Identify which cell holds the provided text, then report its [x, y] central coordinate. 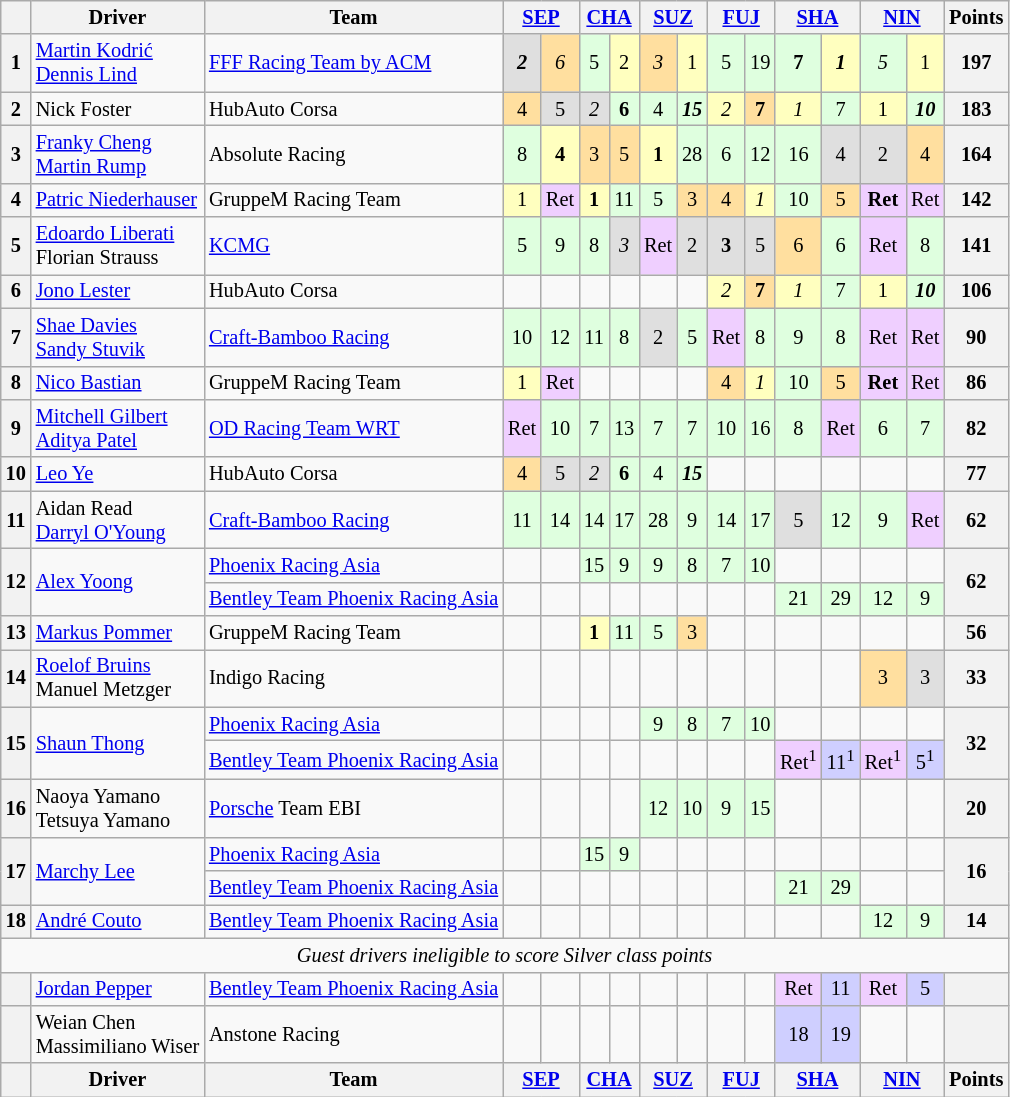
Martin Kodrić Dennis Lind [118, 63]
106 [976, 291]
KCMG [354, 246]
86 [976, 383]
Jono Lester [118, 291]
Shaun Thong [118, 744]
Franky Cheng Martin Rump [118, 154]
197 [976, 63]
Absolute Racing [354, 154]
142 [976, 200]
Mitchell Gilbert Aditya Patel [118, 428]
33 [976, 678]
111 [841, 760]
FFF Racing Team by ACM [354, 63]
51 [925, 760]
77 [976, 474]
183 [976, 109]
Aidan Read Darryl O'Young [118, 520]
90 [976, 337]
Edoardo Liberati Florian Strauss [118, 246]
141 [976, 246]
André Couto [118, 921]
Leo Ye [118, 474]
Shae Davies Sandy Stuvik [118, 337]
Alex Yoong [118, 582]
32 [976, 744]
20 [976, 808]
164 [976, 154]
Guest drivers ineligible to score Silver class points [504, 955]
Indigo Racing [354, 678]
Weian Chen Massimiliano Wiser [118, 1034]
Porsche Team EBI [354, 808]
Nick Foster [118, 109]
Anstone Racing [354, 1034]
Nico Bastian [118, 383]
82 [976, 428]
56 [976, 633]
Markus Pommer [118, 633]
Naoya Yamano Tetsuya Yamano [118, 808]
Jordan Pepper [118, 989]
Patric Niederhauser [118, 200]
Marchy Lee [118, 870]
OD Racing Team WRT [354, 428]
Roelof Bruins Manuel Metzger [118, 678]
